Determine the (X, Y) coordinate at the center of the cell enclosing the given text.  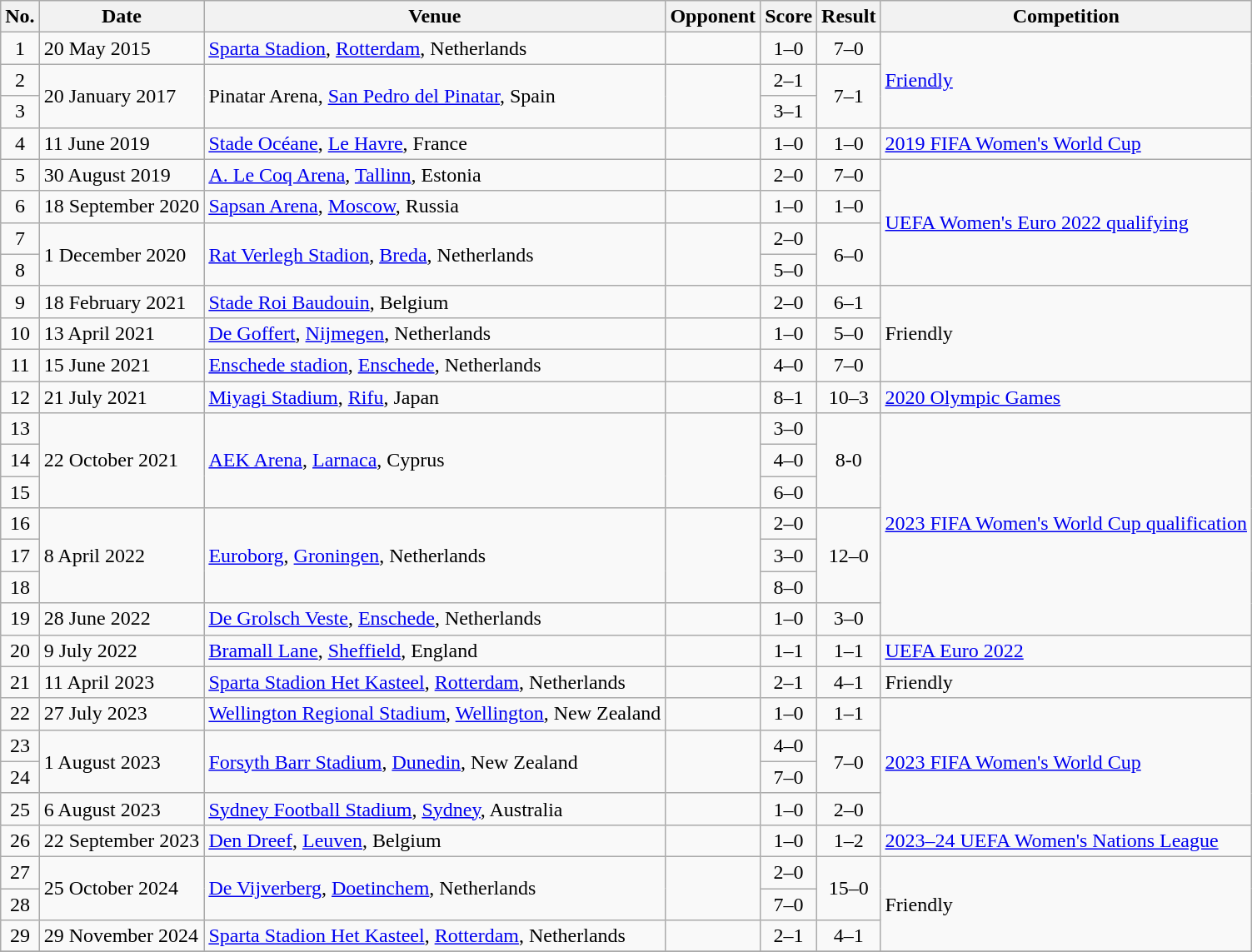
Venue (435, 17)
20 May 2015 (122, 48)
6 (20, 207)
27 July 2023 (122, 714)
Opponent (713, 17)
15 June 2021 (122, 365)
6 August 2023 (122, 809)
25 (20, 809)
19 (20, 619)
11 June 2019 (122, 143)
20 January 2017 (122, 96)
De Goffert, Nijmegen, Netherlands (435, 333)
Enschede stadion, Enschede, Netherlands (435, 365)
2019 FIFA Women's World Cup (1066, 143)
20 (20, 650)
12–0 (849, 556)
Sparta Stadion, Rotterdam, Netherlands (435, 48)
7 (20, 238)
10 (20, 333)
7–1 (849, 96)
AEK Arena, Larnaca, Cyprus (435, 461)
13 (20, 429)
Sydney Football Stadium, Sydney, Australia (435, 809)
9 (20, 302)
No. (20, 17)
25 October 2024 (122, 888)
5 (20, 175)
3–1 (789, 112)
Sapsan Arena, Moscow, Russia (435, 207)
4 (20, 143)
2020 Olympic Games (1066, 397)
22 October 2021 (122, 461)
2023–24 UEFA Women's Nations League (1066, 840)
8–1 (789, 397)
16 (20, 524)
Euroborg, Groningen, Netherlands (435, 556)
Forsyth Barr Stadium, Dunedin, New Zealand (435, 761)
Score (789, 17)
24 (20, 777)
26 (20, 840)
3 (20, 112)
Pinatar Arena, San Pedro del Pinatar, Spain (435, 96)
2023 FIFA Women's World Cup (1066, 761)
23 (20, 745)
14 (20, 461)
UEFA Women's Euro 2022 qualifying (1066, 222)
Result (849, 17)
29 (20, 936)
1 (20, 48)
9 July 2022 (122, 650)
8 (20, 270)
Date (122, 17)
27 (20, 872)
De Vijverberg, Doetinchem, Netherlands (435, 888)
18 September 2020 (122, 207)
30 August 2019 (122, 175)
21 (20, 682)
Miyagi Stadium, Rifu, Japan (435, 397)
2 (20, 80)
UEFA Euro 2022 (1066, 650)
Bramall Lane, Sheffield, England (435, 650)
28 (20, 904)
1–2 (849, 840)
13 April 2021 (122, 333)
6–1 (849, 302)
8-0 (849, 461)
18 February 2021 (122, 302)
11 April 2023 (122, 682)
A. Le Coq Arena, Tallinn, Estonia (435, 175)
22 September 2023 (122, 840)
15 (20, 492)
1 December 2020 (122, 254)
Stade Océane, Le Havre, France (435, 143)
Rat Verlegh Stadion, Breda, Netherlands (435, 254)
8–0 (789, 587)
1 August 2023 (122, 761)
18 (20, 587)
11 (20, 365)
De Grolsch Veste, Enschede, Netherlands (435, 619)
Den Dreef, Leuven, Belgium (435, 840)
17 (20, 556)
12 (20, 397)
15–0 (849, 888)
22 (20, 714)
Competition (1066, 17)
10–3 (849, 397)
Wellington Regional Stadium, Wellington, New Zealand (435, 714)
28 June 2022 (122, 619)
Stade Roi Baudouin, Belgium (435, 302)
29 November 2024 (122, 936)
21 July 2021 (122, 397)
2023 FIFA Women's World Cup qualification (1066, 524)
8 April 2022 (122, 556)
